From the cell containing the given text, extract its center point as (x, y) coordinate. 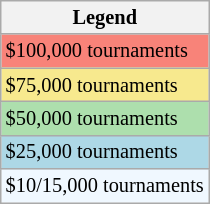
$50,000 tournaments (105, 118)
Legend (105, 17)
$100,000 tournaments (105, 51)
$25,000 tournaments (105, 152)
$75,000 tournaments (105, 85)
$10/15,000 tournaments (105, 186)
